Determine the [x, y] coordinate at the center of the cell enclosing the given text.  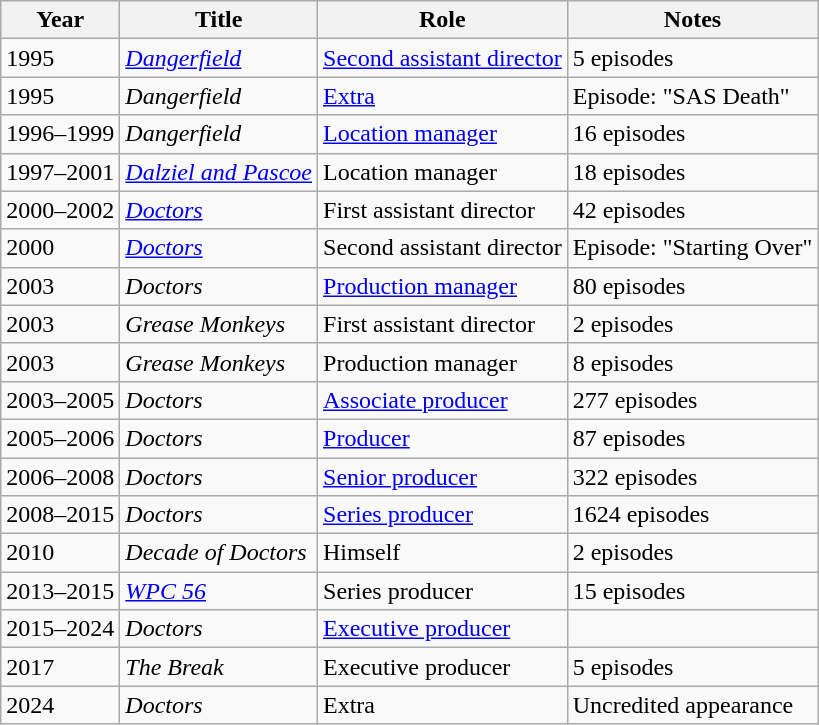
42 episodes [692, 210]
2017 [60, 667]
1997–2001 [60, 172]
277 episodes [692, 400]
322 episodes [692, 477]
Himself [443, 553]
Decade of Doctors [219, 553]
Uncredited appearance [692, 705]
Year [60, 20]
2000 [60, 248]
Senior producer [443, 477]
2010 [60, 553]
The Break [219, 667]
87 episodes [692, 438]
Dalziel and Pascoe [219, 172]
1996–1999 [60, 134]
2015–2024 [60, 629]
Associate producer [443, 400]
Title [219, 20]
WPC 56 [219, 591]
Producer [443, 438]
Notes [692, 20]
2003–2005 [60, 400]
2005–2006 [60, 438]
2006–2008 [60, 477]
18 episodes [692, 172]
Episode: "SAS Death" [692, 96]
Role [443, 20]
80 episodes [692, 286]
2024 [60, 705]
1624 episodes [692, 515]
8 episodes [692, 362]
16 episodes [692, 134]
2013–2015 [60, 591]
2000–2002 [60, 210]
2008–2015 [60, 515]
Episode: "Starting Over" [692, 248]
15 episodes [692, 591]
